For the text-containing cell, return its midpoint in (x, y) coordinate format. 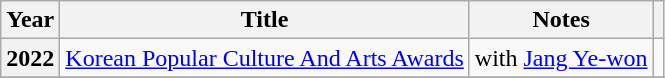
Korean Popular Culture And Arts Awards (264, 58)
Year (30, 20)
2022 (30, 58)
Notes (561, 20)
Title (264, 20)
with Jang Ye-won (561, 58)
